From the cell containing the given text, extract its center point as [X, Y] coordinate. 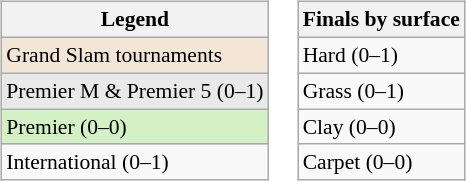
Clay (0–0) [382, 127]
International (0–1) [134, 162]
Finals by surface [382, 20]
Grand Slam tournaments [134, 55]
Premier M & Premier 5 (0–1) [134, 91]
Legend [134, 20]
Hard (0–1) [382, 55]
Premier (0–0) [134, 127]
Carpet (0–0) [382, 162]
Grass (0–1) [382, 91]
